Identify which cell holds the provided text, then report its (x, y) central coordinate. 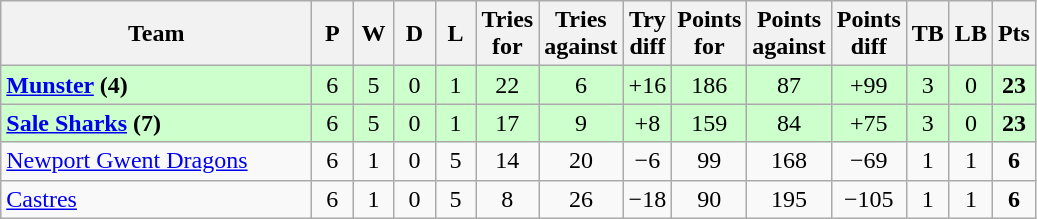
87 (789, 85)
Points for (710, 34)
Sale Sharks (7) (156, 123)
168 (789, 161)
Pts (1014, 34)
−69 (868, 161)
Team (156, 34)
Castres (156, 199)
20 (581, 161)
14 (508, 161)
26 (581, 199)
+16 (648, 85)
D (414, 34)
17 (508, 123)
+75 (868, 123)
Munster (4) (156, 85)
+8 (648, 123)
Try diff (648, 34)
Tries for (508, 34)
P (332, 34)
Points diff (868, 34)
−6 (648, 161)
−105 (868, 199)
LB (970, 34)
Points against (789, 34)
+99 (868, 85)
90 (710, 199)
195 (789, 199)
99 (710, 161)
159 (710, 123)
8 (508, 199)
W (374, 34)
9 (581, 123)
84 (789, 123)
186 (710, 85)
22 (508, 85)
L (456, 34)
−18 (648, 199)
Newport Gwent Dragons (156, 161)
Tries against (581, 34)
TB (928, 34)
